From the cell containing the given text, extract its center point as [x, y] coordinate. 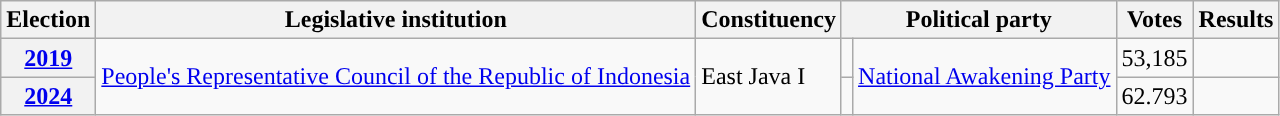
53,185 [1154, 58]
Political party [978, 20]
National Awakening Party [984, 77]
People's Representative Council of the Republic of Indonesia [396, 77]
Constituency [769, 20]
Election [48, 20]
Votes [1154, 20]
62.793 [1154, 96]
East Java I [769, 77]
Results [1236, 20]
2024 [48, 96]
Legislative institution [396, 20]
2019 [48, 58]
